Pinpoint the cell where the given text exists, returning its (x, y) midpoint coordinate. 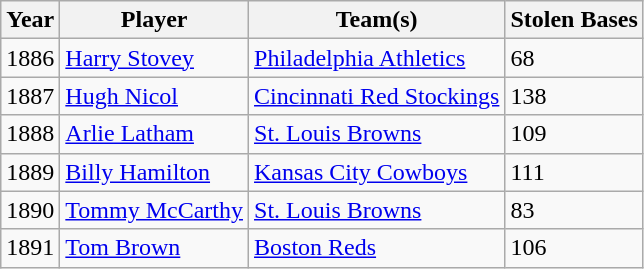
Cincinnati Red Stockings (377, 96)
Billy Hamilton (154, 172)
1891 (30, 248)
1890 (30, 210)
Player (154, 20)
111 (574, 172)
Team(s) (377, 20)
Kansas City Cowboys (377, 172)
Philadelphia Athletics (377, 58)
109 (574, 134)
1889 (30, 172)
Stolen Bases (574, 20)
1886 (30, 58)
1887 (30, 96)
106 (574, 248)
Harry Stovey (154, 58)
83 (574, 210)
1888 (30, 134)
138 (574, 96)
Year (30, 20)
Hugh Nicol (154, 96)
Tom Brown (154, 248)
Boston Reds (377, 248)
Tommy McCarthy (154, 210)
Arlie Latham (154, 134)
68 (574, 58)
